Provide the (x, y) coordinate of the cell's center where the given text is located.  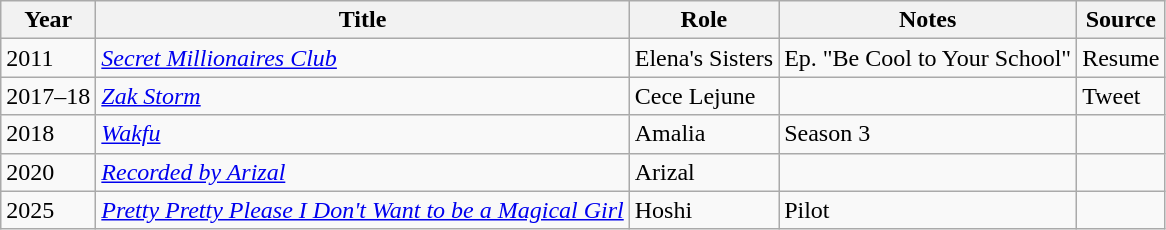
Secret Millionaires Club (362, 58)
2025 (48, 210)
2018 (48, 134)
Amalia (704, 134)
Pilot (928, 210)
Tweet (1121, 96)
Notes (928, 20)
Year (48, 20)
2017–18 (48, 96)
Cece Lejune (704, 96)
Pretty Pretty Please I Don't Want to be a Magical Girl (362, 210)
Season 3 (928, 134)
Ep. "Be Cool to Your School" (928, 58)
Resume (1121, 58)
Wakfu (362, 134)
Recorded by Arizal (362, 172)
Arizal (704, 172)
2020 (48, 172)
Title (362, 20)
Elena's Sisters (704, 58)
Source (1121, 20)
Hoshi (704, 210)
2011 (48, 58)
Zak Storm (362, 96)
Role (704, 20)
